Return (X, Y) of the center of cell containing provided text 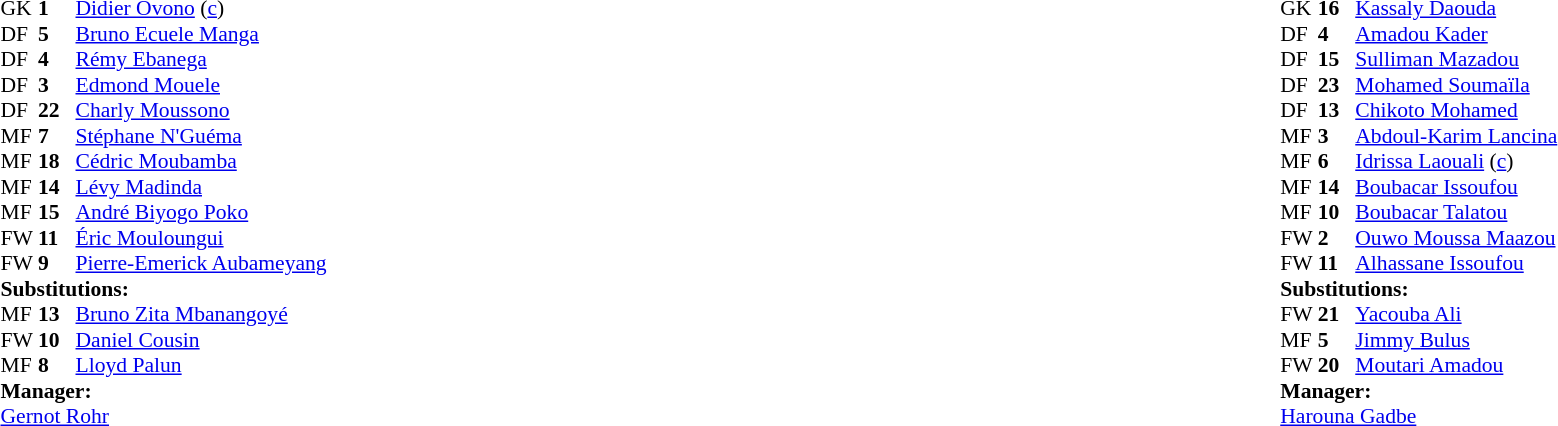
Edmond Mouele (202, 85)
Cédric Moubamba (202, 161)
Stéphane N'Guéma (202, 136)
Amadou Kader (1456, 34)
7 (57, 136)
18 (57, 161)
Jimmy Bulus (1456, 340)
6 (1337, 161)
André Biyogo Poko (202, 213)
Lloyd Palun (202, 365)
Boubacar Talatou (1456, 213)
21 (1337, 315)
20 (1337, 365)
23 (1337, 85)
Moutari Amadou (1456, 365)
9 (57, 263)
Ouwo Moussa Maazou (1456, 238)
2 (1337, 238)
Éric Mouloungui (202, 238)
Alhassane Issoufou (1456, 263)
Rémy Ebanega (202, 59)
Mohamed Soumaïla (1456, 85)
Abdoul-Karim Lancina (1456, 136)
Boubacar Issoufou (1456, 187)
Charly Moussono (202, 111)
Bruno Ecuele Manga (202, 34)
Bruno Zita Mbanangoyé (202, 315)
Daniel Cousin (202, 340)
Pierre-Emerick Aubameyang (202, 263)
Chikoto Mohamed (1456, 111)
Idrissa Laouali (c) (1456, 161)
Sulliman Mazadou (1456, 59)
Yacouba Ali (1456, 315)
8 (57, 365)
22 (57, 111)
Lévy Madinda (202, 187)
